Output the [x, y] coordinate of the center of the cell containing the given text.  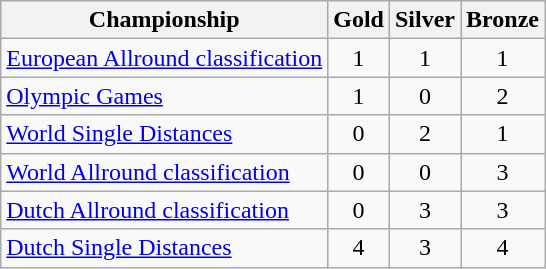
Silver [424, 20]
European Allround classification [164, 58]
World Allround classification [164, 172]
Gold [359, 20]
Dutch Single Distances [164, 248]
Championship [164, 20]
Dutch Allround classification [164, 210]
World Single Distances [164, 134]
Bronze [503, 20]
Olympic Games [164, 96]
